Capture the cell that displays the provided text and extract its [x, y] central coordinate. 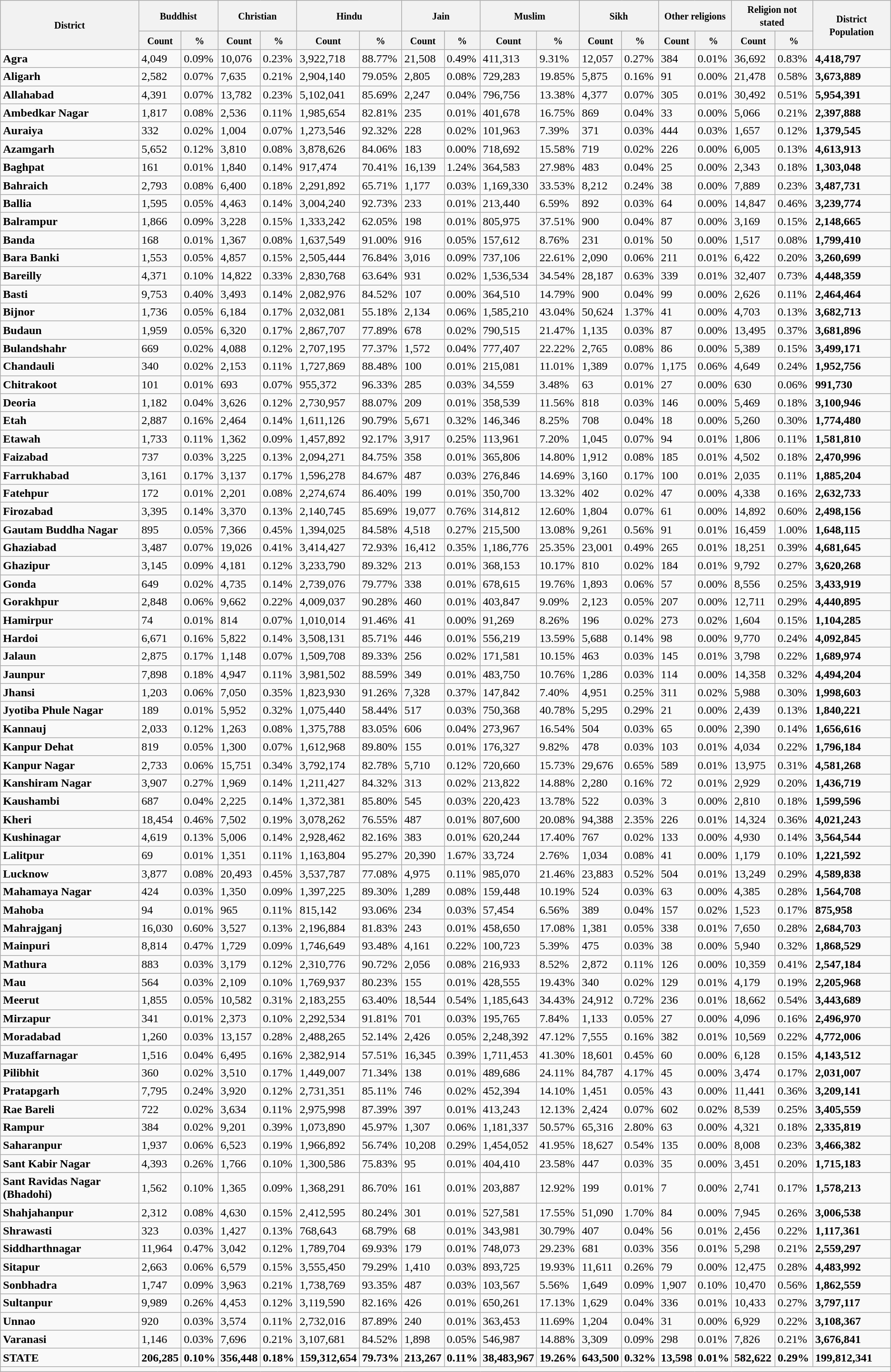
3,145 [160, 566]
6,005 [753, 149]
332 [160, 131]
777,407 [508, 348]
708 [601, 421]
10,076 [239, 59]
6,495 [239, 1055]
4,502 [753, 457]
701 [423, 1018]
7.40% [558, 692]
2,292,534 [328, 1018]
88.59% [381, 674]
231 [601, 239]
2,056 [423, 964]
265 [677, 548]
92.73% [381, 203]
Firozabad [69, 511]
489,686 [508, 1073]
796,756 [508, 95]
3,673,889 [851, 77]
50 [677, 239]
183 [423, 149]
71.34% [381, 1073]
336 [677, 1303]
1,372,381 [328, 801]
86 [677, 348]
19,026 [239, 548]
1,135 [601, 330]
11.56% [558, 403]
737,106 [508, 258]
29,676 [601, 765]
84.58% [381, 530]
77.89% [381, 330]
Ghaziabad [69, 548]
1,104,285 [851, 620]
7.84% [558, 1018]
1,969 [239, 783]
6,128 [753, 1055]
90.28% [381, 602]
Kaushambi [69, 801]
25.35% [558, 548]
1,564,708 [851, 892]
5,102,041 [328, 95]
0.40% [200, 294]
Deoria [69, 403]
Jhansi [69, 692]
33,724 [508, 856]
43 [677, 1091]
7,795 [160, 1091]
16,412 [423, 548]
14,847 [753, 203]
9,662 [239, 602]
13,249 [753, 874]
2,312 [160, 1213]
Kanshiram Nagar [69, 783]
Muslim [530, 16]
371 [601, 131]
4,951 [601, 692]
4,088 [239, 348]
2,496,970 [851, 1018]
7,050 [239, 692]
1,769,937 [328, 982]
2,035 [753, 475]
Ambedkar Nagar [69, 113]
101 [160, 385]
1,300,586 [328, 1164]
Azamgarh [69, 149]
7,889 [753, 185]
1,840 [239, 167]
1,536,534 [508, 276]
955,372 [328, 385]
3,981,502 [328, 674]
33.53% [558, 185]
84 [677, 1213]
2,426 [423, 1036]
1,823,930 [328, 692]
3,634 [239, 1109]
52.14% [381, 1036]
5,671 [423, 421]
2,848 [160, 602]
11,441 [753, 1091]
18,662 [753, 1000]
1,367 [239, 239]
62.05% [381, 221]
87.89% [381, 1321]
365,806 [508, 457]
1,289 [423, 892]
1,966,892 [328, 1145]
81.83% [381, 928]
1,907 [677, 1285]
341 [160, 1018]
31 [677, 1321]
3,006,538 [851, 1213]
810 [601, 566]
3,309 [601, 1339]
21.46% [558, 874]
4,463 [239, 203]
5,295 [601, 711]
13.38% [558, 95]
20,493 [239, 874]
2,928,462 [328, 838]
Mahrajganj [69, 928]
2,498,156 [851, 511]
965 [239, 910]
1,260 [160, 1036]
2,291,892 [328, 185]
17.40% [558, 838]
43.04% [558, 312]
213,267 [423, 1357]
363,453 [508, 1321]
126 [677, 964]
65,316 [601, 1127]
2,335,819 [851, 1127]
11,964 [160, 1249]
7,366 [239, 530]
3,228 [239, 221]
643,500 [601, 1357]
3,537,787 [328, 874]
2,904,140 [328, 77]
13,782 [239, 95]
45 [677, 1073]
Aligarh [69, 77]
10,470 [753, 1285]
424 [160, 892]
3,907 [160, 783]
91.46% [381, 620]
79.77% [381, 584]
Hardoi [69, 638]
22.22% [558, 348]
1,727,869 [328, 366]
1,073,890 [328, 1127]
5,652 [160, 149]
8.52% [558, 964]
101,963 [508, 131]
209 [423, 403]
1,656,616 [851, 729]
82.78% [381, 765]
1,746,649 [328, 946]
4,377 [601, 95]
99 [677, 294]
213 [423, 566]
14,358 [753, 674]
60 [677, 1055]
1,952,756 [851, 366]
84,787 [601, 1073]
4,385 [753, 892]
1,333,242 [328, 221]
129 [677, 982]
10.76% [558, 674]
4,975 [423, 874]
556,219 [508, 638]
4,649 [753, 366]
426 [423, 1303]
893,725 [508, 1267]
1,397,225 [328, 892]
69 [160, 856]
13,598 [677, 1357]
3,137 [239, 475]
564 [160, 982]
147,842 [508, 692]
32,407 [753, 276]
1,604 [753, 620]
1,365 [239, 1188]
1,648,115 [851, 530]
233 [423, 203]
79.29% [381, 1267]
98 [677, 638]
401,678 [508, 113]
276,846 [508, 475]
1,303,048 [851, 167]
790,515 [508, 330]
4,440,895 [851, 602]
91.00% [381, 239]
85.11% [381, 1091]
1,517 [753, 239]
0.52% [640, 874]
1,985,654 [328, 113]
18,627 [601, 1145]
2,793 [160, 185]
Sikh [619, 16]
0.76% [462, 511]
65 [677, 729]
18,544 [423, 1000]
91,269 [508, 620]
93.35% [381, 1285]
215,081 [508, 366]
45.97% [381, 1127]
2,153 [239, 366]
61 [677, 511]
7.20% [558, 439]
114 [677, 674]
Jaunpur [69, 674]
146,346 [508, 421]
Shahjahanpur [69, 1213]
Lucknow [69, 874]
383 [423, 838]
2,343 [753, 167]
63.64% [381, 276]
2,536 [239, 113]
District [69, 25]
2,626 [753, 294]
2.80% [640, 1127]
7,635 [239, 77]
Bulandshahr [69, 348]
2,196,884 [328, 928]
179 [423, 1249]
17.13% [558, 1303]
13.32% [558, 493]
84.32% [381, 783]
650,261 [508, 1303]
2,090 [601, 258]
1,351 [239, 856]
1,204 [601, 1321]
2,470,996 [851, 457]
4,483,992 [851, 1267]
1,729 [239, 946]
1,799,410 [851, 239]
5,822 [239, 638]
16,030 [160, 928]
1,689,974 [851, 656]
Christian [257, 16]
4,930 [753, 838]
7,945 [753, 1213]
2,033 [160, 729]
4,096 [753, 1018]
8.26% [558, 620]
91.81% [381, 1018]
Siddharthnagar [69, 1249]
1,177 [423, 185]
4,947 [239, 674]
Mirzapur [69, 1018]
0.73% [794, 276]
40.78% [558, 711]
68 [423, 1231]
9,201 [239, 1127]
41.95% [558, 1145]
89.80% [381, 747]
236 [677, 1000]
1,585,210 [508, 312]
138 [423, 1073]
Other religions [695, 16]
1,010,014 [328, 620]
Pilibhit [69, 1073]
Balrampur [69, 221]
2,397,888 [851, 113]
8.25% [558, 421]
0.72% [640, 1000]
1,711,453 [508, 1055]
3,225 [239, 457]
Chandauli [69, 366]
20,390 [423, 856]
36,692 [753, 59]
3,016 [423, 258]
2,094,271 [328, 457]
746 [423, 1091]
1,454,052 [508, 1145]
95.27% [381, 856]
483 [601, 167]
234 [423, 910]
4,161 [423, 946]
1,182 [160, 403]
87.39% [381, 1109]
1,866 [160, 221]
Basti [69, 294]
12.60% [558, 511]
1,075,440 [328, 711]
1,885,204 [851, 475]
1,163,804 [328, 856]
69.93% [381, 1249]
14,822 [239, 276]
5,952 [239, 711]
82.81% [381, 113]
9,792 [753, 566]
4,143,512 [851, 1055]
3,414,427 [328, 548]
3,169 [753, 221]
3,681,896 [851, 330]
3,920 [239, 1091]
3,209,141 [851, 1091]
27.98% [558, 167]
14.79% [558, 294]
4,021,243 [851, 819]
3.48% [558, 385]
8,539 [753, 1109]
15.73% [558, 765]
478 [601, 747]
681 [601, 1249]
84.75% [381, 457]
80.23% [381, 982]
256 [423, 656]
168 [160, 239]
339 [677, 276]
86.70% [381, 1188]
2,663 [160, 1267]
Buddhist [178, 16]
14,324 [753, 819]
92.32% [381, 131]
13,495 [753, 330]
444 [677, 131]
6,579 [239, 1267]
3,100,946 [851, 403]
1,898 [423, 1339]
Saharanpur [69, 1145]
220,423 [508, 801]
15,751 [239, 765]
4,034 [753, 747]
16,345 [423, 1055]
767 [601, 838]
3,107,681 [328, 1339]
Hamirpur [69, 620]
458,650 [508, 928]
Lalitpur [69, 856]
18,601 [601, 1055]
91.26% [381, 692]
920 [160, 1321]
3,260,699 [851, 258]
3,487,731 [851, 185]
76.55% [381, 819]
Agra [69, 59]
7.39% [558, 131]
Rampur [69, 1127]
916 [423, 239]
1,045 [601, 439]
Etawah [69, 439]
0.63% [640, 276]
Kannauj [69, 729]
2,183,255 [328, 1000]
1,817 [160, 113]
1,562 [160, 1188]
4,371 [160, 276]
349 [423, 674]
397 [423, 1109]
818 [601, 403]
9,770 [753, 638]
1,381 [601, 928]
1,612,968 [328, 747]
403,847 [508, 602]
7,328 [423, 692]
2,684,703 [851, 928]
83.05% [381, 729]
89.30% [381, 892]
4,772,006 [851, 1036]
602 [677, 1109]
314,812 [508, 511]
1,796,184 [851, 747]
171,581 [508, 656]
311 [677, 692]
402 [601, 493]
176,327 [508, 747]
1,286 [601, 674]
Gorakhpur [69, 602]
428,555 [508, 982]
157,612 [508, 239]
9.31% [558, 59]
1,747 [160, 1285]
1,221,592 [851, 856]
24,912 [601, 1000]
199,812,341 [851, 1357]
5,469 [753, 403]
Jalaun [69, 656]
30,492 [753, 95]
1,457,892 [328, 439]
2,248,392 [508, 1036]
9.09% [558, 602]
64 [677, 203]
Chitrakoot [69, 385]
2,225 [239, 801]
985,070 [508, 874]
34.43% [558, 1000]
1,509,708 [328, 656]
16.54% [558, 729]
33 [677, 113]
1,368,291 [328, 1188]
2,201 [239, 493]
2,134 [423, 312]
1,379,545 [851, 131]
90.79% [381, 421]
1,436,719 [851, 783]
3,042 [239, 1249]
23,883 [601, 874]
100,723 [508, 946]
3 [677, 801]
4,613,913 [851, 149]
1,307 [423, 1127]
313 [423, 783]
1,449,007 [328, 1073]
356,448 [239, 1357]
3,499,171 [851, 348]
407 [601, 1231]
4,630 [239, 1213]
2,867,707 [328, 330]
88.48% [381, 366]
11.01% [558, 366]
72.93% [381, 548]
228 [423, 131]
2,731,351 [328, 1091]
18 [677, 421]
92.17% [381, 439]
47 [677, 493]
273 [677, 620]
2,031,007 [851, 1073]
9.82% [558, 747]
159,448 [508, 892]
3,161 [160, 475]
88.77% [381, 59]
446 [423, 638]
3,574 [239, 1321]
3,797,117 [851, 1303]
96.33% [381, 385]
3,676,841 [851, 1339]
93.06% [381, 910]
10,208 [423, 1145]
5,389 [753, 348]
2,547,184 [851, 964]
2,140,745 [328, 511]
0.65% [640, 765]
159,312,654 [328, 1357]
Muzaffarnagar [69, 1055]
1,034 [601, 856]
6,184 [239, 312]
235 [423, 113]
Mahamaya Nagar [69, 892]
1,595 [160, 203]
Fatehpur [69, 493]
2.35% [640, 819]
582,622 [753, 1357]
718,692 [508, 149]
19.26% [558, 1357]
2,373 [239, 1018]
District Population [851, 25]
1,451 [601, 1091]
1,581,810 [851, 439]
206,285 [160, 1357]
364,583 [508, 167]
3,527 [239, 928]
6.59% [558, 203]
1,362 [239, 439]
4,518 [423, 530]
3,877 [160, 874]
22.61% [558, 258]
1,657 [753, 131]
213,822 [508, 783]
1.24% [462, 167]
198 [423, 221]
3,620,268 [851, 566]
3,451 [753, 1164]
75.83% [381, 1164]
12.92% [558, 1188]
3,443,689 [851, 1000]
382 [677, 1036]
0.83% [794, 59]
243 [423, 928]
1,893 [601, 584]
77.08% [381, 874]
3,626 [239, 403]
19.76% [558, 584]
323 [160, 1231]
9,989 [160, 1303]
3,810 [239, 149]
719 [601, 149]
10.19% [558, 892]
8.76% [558, 239]
4,589,838 [851, 874]
2,148,665 [851, 221]
47.12% [558, 1036]
9,753 [160, 294]
Mau [69, 982]
819 [160, 747]
16,459 [753, 530]
Kanpur Nagar [69, 765]
Kheri [69, 819]
2,707,195 [328, 348]
37.51% [558, 221]
79.73% [381, 1357]
1,804 [601, 511]
7 [677, 1188]
34.54% [558, 276]
1,774,480 [851, 421]
25 [677, 167]
21.47% [558, 330]
58.44% [381, 711]
13.78% [558, 801]
103,567 [508, 1285]
8,556 [753, 584]
Mainpuri [69, 946]
Sultanpur [69, 1303]
545 [423, 801]
1,599,596 [851, 801]
1,553 [160, 258]
Bijnor [69, 312]
2,109 [239, 982]
4.17% [640, 1073]
5,710 [423, 765]
7,826 [753, 1339]
STATE [69, 1357]
18,251 [753, 548]
350,700 [508, 493]
1,862,559 [851, 1285]
869 [601, 113]
3,922,718 [328, 59]
1,169,330 [508, 185]
84.06% [381, 149]
3,466,382 [851, 1145]
Moradabad [69, 1036]
895 [160, 530]
2,582 [160, 77]
157 [677, 910]
Pratapgarh [69, 1091]
21,508 [423, 59]
1,263 [239, 729]
2,732,016 [328, 1321]
8,008 [753, 1145]
1,350 [239, 892]
8,212 [601, 185]
29.23% [558, 1249]
875,958 [851, 910]
4,092,845 [851, 638]
145 [677, 656]
19.85% [558, 77]
89.33% [381, 656]
3,878,626 [328, 149]
389 [601, 910]
1.70% [640, 1213]
3,682,713 [851, 312]
814 [239, 620]
356 [677, 1249]
2,830,768 [328, 276]
4,321 [753, 1127]
4,393 [160, 1164]
94,388 [601, 819]
3,405,559 [851, 1109]
30.79% [558, 1231]
1,181,337 [508, 1127]
411,313 [508, 59]
79.05% [381, 77]
2,559,297 [851, 1249]
6,523 [239, 1145]
Sant Ravidas Nagar (Bhadohi) [69, 1188]
1,912 [601, 457]
1,117,361 [851, 1231]
4,448,359 [851, 276]
Kushinagar [69, 838]
2,632,733 [851, 493]
4,681,645 [851, 548]
14.10% [558, 1091]
2,274,674 [328, 493]
6,422 [753, 258]
1,427 [239, 1231]
3,508,131 [328, 638]
413,243 [508, 1109]
678 [423, 330]
21 [677, 711]
2,810 [753, 801]
4,735 [239, 584]
1,733 [160, 439]
3,108,367 [851, 1321]
7,502 [239, 819]
2,382,914 [328, 1055]
215,500 [508, 530]
2,887 [160, 421]
4,418,797 [851, 59]
4,049 [160, 59]
90.72% [381, 964]
2,739,076 [328, 584]
50,624 [601, 312]
13.59% [558, 638]
5,066 [753, 113]
720,660 [508, 765]
Etah [69, 421]
19,077 [423, 511]
4,581,268 [851, 765]
56.74% [381, 1145]
2,439 [753, 711]
1,611,126 [328, 421]
1,179 [753, 856]
34,559 [508, 385]
57.51% [381, 1055]
6,320 [239, 330]
1,516 [160, 1055]
3,555,450 [328, 1267]
14.80% [558, 457]
84.67% [381, 475]
184 [677, 566]
3,433,919 [851, 584]
189 [160, 711]
1,766 [239, 1164]
5.56% [558, 1285]
Baghpat [69, 167]
Meerut [69, 1000]
649 [160, 584]
3,233,790 [328, 566]
1,738,769 [328, 1285]
38,483,967 [508, 1357]
4,453 [239, 1303]
2,805 [423, 77]
Gonda [69, 584]
70.41% [381, 167]
1.67% [462, 856]
273,967 [508, 729]
358 [423, 457]
4,009,037 [328, 602]
107 [423, 294]
211 [677, 258]
620,244 [508, 838]
750,368 [508, 711]
546,987 [508, 1339]
3,179 [239, 964]
135 [677, 1145]
6,671 [160, 638]
13,157 [239, 1036]
Mathura [69, 964]
2,456 [753, 1231]
196 [601, 620]
14,892 [753, 511]
172 [160, 493]
Hindu [349, 16]
Bahraich [69, 185]
7,650 [753, 928]
57 [677, 584]
57,454 [508, 910]
Bareilly [69, 276]
203,887 [508, 1188]
460 [423, 602]
18,454 [160, 819]
5,940 [753, 946]
Allahabad [69, 95]
483,750 [508, 674]
1,389 [601, 366]
3,370 [239, 511]
79 [677, 1267]
2,975,998 [328, 1109]
1,806 [753, 439]
5,006 [239, 838]
216,933 [508, 964]
2,205,968 [851, 982]
19.93% [558, 1267]
1,175 [677, 366]
4,703 [753, 312]
527,581 [508, 1213]
4,181 [239, 566]
77.37% [381, 348]
1,273,546 [328, 131]
Rae Bareli [69, 1109]
3,493 [239, 294]
12,475 [753, 1267]
12,711 [753, 602]
72 [677, 783]
3,798 [753, 656]
15.58% [558, 149]
4,179 [753, 982]
3,160 [601, 475]
1,998,603 [851, 692]
1,148 [239, 656]
2,390 [753, 729]
95 [423, 1164]
41.30% [558, 1055]
892 [601, 203]
606 [423, 729]
76.84% [381, 258]
669 [160, 348]
Ghazipur [69, 566]
20.08% [558, 819]
5,988 [753, 692]
301 [423, 1213]
3,963 [239, 1285]
56 [677, 1231]
1,211,427 [328, 783]
9,261 [601, 530]
1,394,025 [328, 530]
1,629 [601, 1303]
1,596,278 [328, 475]
0.51% [794, 95]
Jain [441, 16]
285 [423, 385]
364,510 [508, 294]
21,478 [753, 77]
5.39% [558, 946]
2,032,081 [328, 312]
50.57% [558, 1127]
1,959 [160, 330]
1,840,221 [851, 711]
7,696 [239, 1339]
1,146 [160, 1339]
991,730 [851, 385]
7,898 [160, 674]
13,975 [753, 765]
2,247 [423, 95]
Auraiya [69, 131]
807,600 [508, 819]
589 [677, 765]
Farrukhabad [69, 475]
74 [160, 620]
51,090 [601, 1213]
2.76% [558, 856]
28,187 [601, 276]
2,123 [601, 602]
85.80% [381, 801]
55.18% [381, 312]
8,814 [160, 946]
3,004,240 [328, 203]
815,142 [328, 910]
1,736 [160, 312]
7,555 [601, 1036]
931 [423, 276]
748,073 [508, 1249]
524 [601, 892]
2,730,957 [328, 403]
5,298 [753, 1249]
Ballia [69, 203]
10,359 [753, 964]
23,001 [601, 548]
1,715,183 [851, 1164]
12.13% [558, 1109]
Faizabad [69, 457]
1,937 [160, 1145]
687 [160, 801]
475 [601, 946]
2,412,595 [328, 1213]
2,464,464 [851, 294]
3,792,174 [328, 765]
5,260 [753, 421]
693 [239, 385]
80.24% [381, 1213]
14.69% [558, 475]
19.43% [558, 982]
1,375,788 [328, 729]
1,203 [160, 692]
2,280 [601, 783]
10,582 [239, 1000]
0.58% [794, 77]
358,539 [508, 403]
3,395 [160, 511]
13.08% [558, 530]
11.69% [558, 1321]
3,078,262 [328, 819]
Mahoba [69, 910]
305 [677, 95]
3,917 [423, 439]
113,961 [508, 439]
1.37% [640, 312]
16,139 [423, 167]
195,765 [508, 1018]
Sonbhadra [69, 1285]
2,082,976 [328, 294]
678,615 [508, 584]
5,875 [601, 77]
63.40% [381, 1000]
522 [601, 801]
4,857 [239, 258]
Varanasi [69, 1339]
4,619 [160, 838]
1,523 [753, 910]
343,981 [508, 1231]
2,424 [601, 1109]
10,433 [753, 1303]
0.33% [279, 276]
630 [753, 385]
463 [601, 656]
1,649 [601, 1285]
729,283 [508, 77]
Jyotiba Phule Nagar [69, 711]
5,688 [601, 638]
Bara Banki [69, 258]
2,872 [601, 964]
85.71% [381, 638]
1,300 [239, 747]
517 [423, 711]
737 [160, 457]
6.56% [558, 910]
883 [160, 964]
2,310,776 [328, 964]
3,564,544 [851, 838]
23.58% [558, 1164]
805,975 [508, 221]
1,789,704 [328, 1249]
17.08% [558, 928]
Shrawasti [69, 1231]
722 [160, 1109]
2,741 [753, 1188]
35 [677, 1164]
2,875 [160, 656]
2,765 [601, 348]
1.00% [794, 530]
3,487 [160, 548]
17.55% [558, 1213]
3,510 [239, 1073]
368,153 [508, 566]
1,868,529 [851, 946]
146 [677, 403]
5,954,391 [851, 95]
Gautam Buddha Nagar [69, 530]
1,572 [423, 348]
4,494,204 [851, 674]
4,391 [160, 95]
11,611 [601, 1267]
Kanpur Dehat [69, 747]
1,410 [423, 1267]
6,929 [753, 1321]
2,929 [753, 783]
452,394 [508, 1091]
10.15% [558, 656]
3,119,590 [328, 1303]
1,855 [160, 1000]
298 [677, 1339]
16.75% [558, 113]
240 [423, 1321]
133 [677, 838]
1,578,213 [851, 1188]
Budaun [69, 330]
185 [677, 457]
207 [677, 602]
2,733 [160, 765]
1,185,643 [508, 1000]
93.48% [381, 946]
768,643 [328, 1231]
Sant Kabir Nagar [69, 1164]
Sitapur [69, 1267]
12,057 [601, 59]
10.17% [558, 566]
2,464 [239, 421]
3,239,774 [851, 203]
3,474 [753, 1073]
88.07% [381, 403]
1,133 [601, 1018]
Religion not stated [772, 16]
Banda [69, 239]
2,505,444 [328, 258]
404,410 [508, 1164]
65.71% [381, 185]
1,637,549 [328, 239]
103 [677, 747]
6,400 [239, 185]
1,186,776 [508, 548]
360 [160, 1073]
Unnao [69, 1321]
213,440 [508, 203]
10,569 [753, 1036]
86.40% [381, 493]
68.79% [381, 1231]
1,004 [239, 131]
0.34% [279, 765]
2,488,265 [328, 1036]
447 [601, 1164]
4,338 [753, 493]
917,474 [328, 167]
89.32% [381, 566]
24.11% [558, 1073]
